Return the [x, y] coordinate for the center point of the cell that contains the specified text.  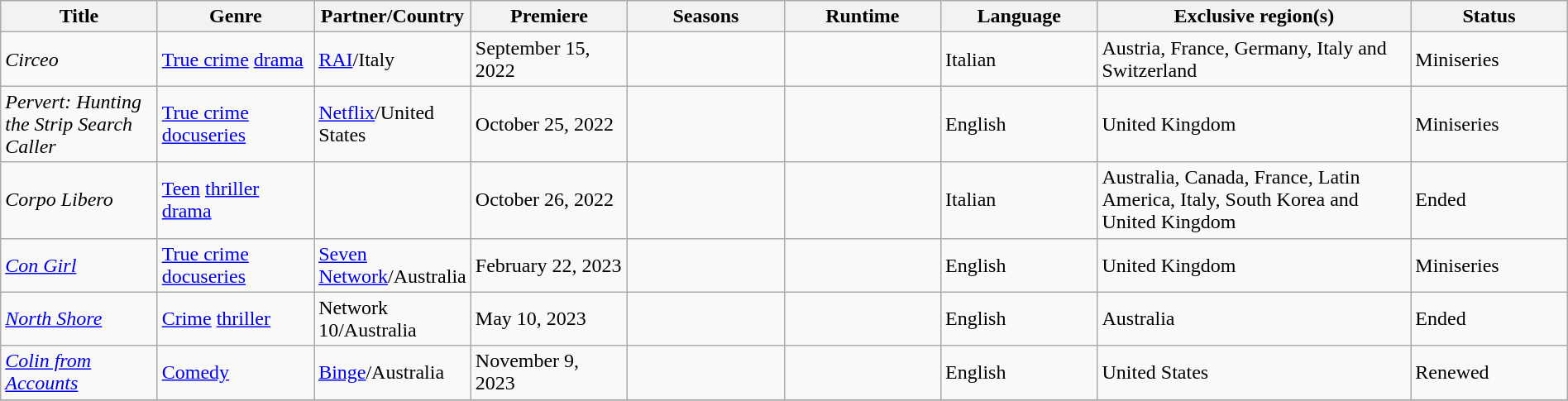
Premiere [549, 17]
February 22, 2023 [549, 265]
True crime drama [235, 60]
October 26, 2022 [549, 200]
Corpo Libero [79, 200]
Crime thriller [235, 319]
Australia, Canada, France, Latin America, Italy, South Korea and United Kingdom [1254, 200]
May 10, 2023 [549, 319]
Teen thriller drama [235, 200]
Renewed [1489, 372]
Austria, France, Germany, Italy and Switzerland [1254, 60]
Genre [235, 17]
Comedy [235, 372]
Australia [1254, 319]
RAI/Italy [393, 60]
Network 10/Australia [393, 319]
Runtime [862, 17]
Language [1019, 17]
Seven Network/Australia [393, 265]
Seasons [706, 17]
Con Girl [79, 265]
Title [79, 17]
Pervert: Hunting the Strip Search Caller [79, 124]
Status [1489, 17]
Circeo [79, 60]
October 25, 2022 [549, 124]
North Shore [79, 319]
November 9, 2023 [549, 372]
Netflix/United States [393, 124]
Colin from Accounts [79, 372]
Partner/Country [393, 17]
United States [1254, 372]
September 15, 2022 [549, 60]
Exclusive region(s) [1254, 17]
Binge/Australia [393, 372]
